Capture the cell that displays the provided text and extract its (X, Y) central coordinate. 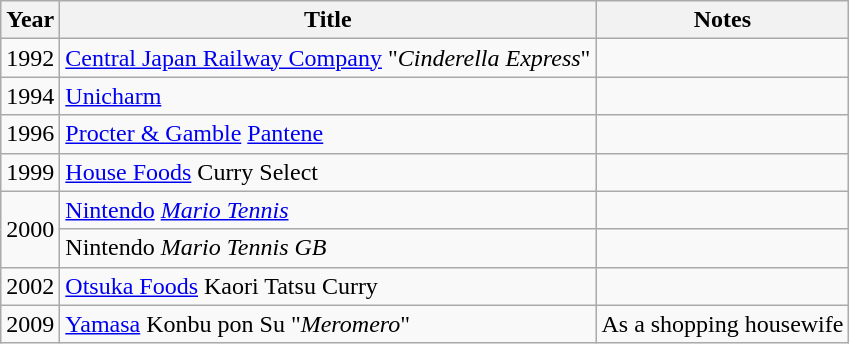
House Foods Curry Select (328, 172)
1996 (30, 134)
1999 (30, 172)
1994 (30, 96)
Yamasa Konbu pon Su "Meromero" (328, 324)
Notes (722, 20)
Year (30, 20)
Nintendo Mario Tennis GB (328, 248)
2009 (30, 324)
2000 (30, 229)
Unicharm (328, 96)
2002 (30, 286)
Procter & Gamble Pantene (328, 134)
Central Japan Railway Company "Cinderella Express" (328, 58)
Title (328, 20)
As a shopping housewife (722, 324)
1992 (30, 58)
Nintendo Mario Tennis (328, 210)
Otsuka Foods Kaori Tatsu Curry (328, 286)
